From the cell containing the given text, extract its center point as [X, Y] coordinate. 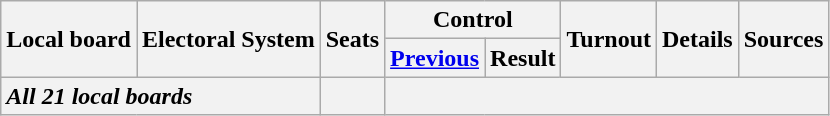
All 21 local boards [160, 96]
Electoral System [228, 39]
Result [523, 58]
Previous [435, 58]
Details [698, 39]
Control [473, 20]
Local board [69, 39]
Seats [352, 39]
Sources [784, 39]
Turnout [609, 39]
